From the cell containing the given text, extract its center point as [X, Y] coordinate. 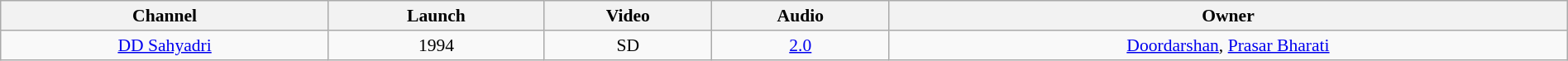
Doordarshan, Prasar Bharati [1229, 45]
Launch [436, 16]
1994 [436, 45]
Channel [165, 16]
SD [629, 45]
Owner [1229, 16]
2.0 [801, 45]
Video [629, 16]
Audio [801, 16]
DD Sahyadri [165, 45]
